Locate the cell with the specified text and output its [x, y] center coordinate. 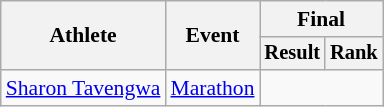
Marathon [212, 88]
Result [293, 54]
Final [322, 19]
Event [212, 36]
Rank [354, 54]
Athlete [84, 36]
Sharon Tavengwa [84, 88]
